Capture the cell that displays the provided text and extract its (x, y) central coordinate. 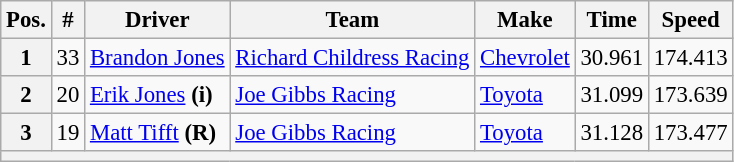
Team (352, 20)
33 (68, 58)
31.128 (612, 133)
30.961 (612, 58)
173.477 (690, 133)
Pos. (26, 20)
3 (26, 133)
1 (26, 58)
Brandon Jones (158, 58)
Time (612, 20)
Make (525, 20)
2 (26, 95)
Richard Childress Racing (352, 58)
31.099 (612, 95)
Erik Jones (i) (158, 95)
174.413 (690, 58)
Chevrolet (525, 58)
19 (68, 133)
Speed (690, 20)
# (68, 20)
20 (68, 95)
Driver (158, 20)
Matt Tifft (R) (158, 133)
173.639 (690, 95)
